Determine the (x, y) coordinate at the center of the cell enclosing the given text.  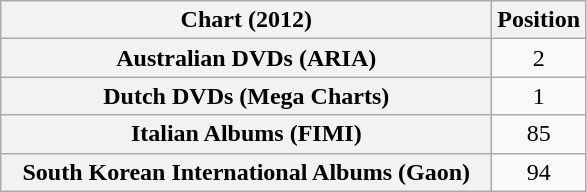
94 (539, 172)
South Korean International Albums (Gaon) (246, 172)
Position (539, 20)
Chart (2012) (246, 20)
Dutch DVDs (Mega Charts) (246, 96)
85 (539, 134)
Australian DVDs (ARIA) (246, 58)
Italian Albums (FIMI) (246, 134)
1 (539, 96)
2 (539, 58)
